Provide the (X, Y) coordinate of the cell's center where the given text is located.  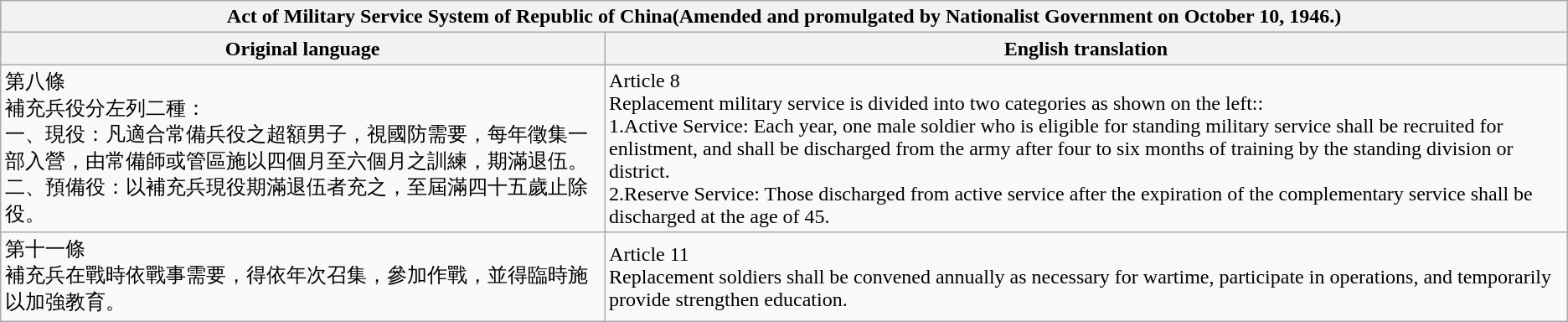
第八條補充兵役分左列二種： 一、現役：凡適合常備兵役之超額男子，視國防需要，每年徵集一部入營，由常備師或管區施以四個月至六個月之訓練，期滿退伍。 二、預備役：以補充兵現役期滿退伍者充之，至屆滿四十五歲止除役。 (303, 148)
第十一條補充兵在戰時依戰事需要，得依年次召集，參加作戰，並得臨時施以加強教育。 (303, 277)
Act of Military Service System of Republic of China(Amended and promulgated by Nationalist Government on October 10, 1946.) (784, 17)
English translation (1086, 49)
Original language (303, 49)
